Extract the (x, y) coordinate from the center of the cell holding the provided text.  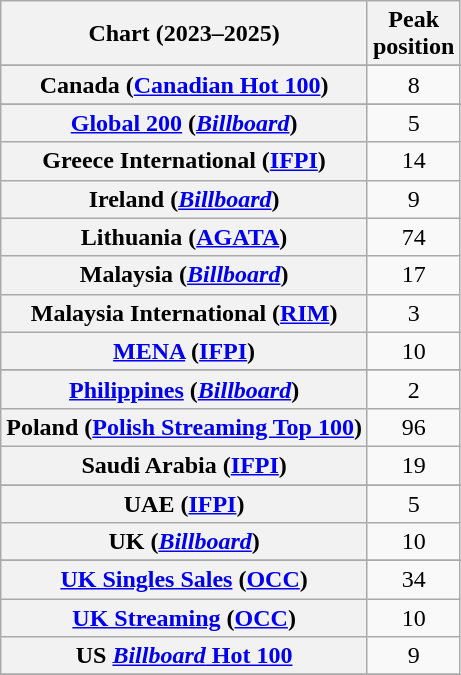
Chart (2023–2025) (184, 34)
Malaysia (Billboard) (184, 275)
2 (413, 389)
74 (413, 237)
UK Singles Sales (OCC) (184, 580)
Greece International (IFPI) (184, 161)
34 (413, 580)
Ireland (Billboard) (184, 199)
US Billboard Hot 100 (184, 656)
UK Streaming (OCC) (184, 618)
Saudi Arabia (IFPI) (184, 465)
Philippines (Billboard) (184, 389)
MENA (IFPI) (184, 351)
14 (413, 161)
Peakposition (413, 34)
Global 200 (Billboard) (184, 123)
Malaysia International (RIM) (184, 313)
8 (413, 85)
3 (413, 313)
Poland (Polish Streaming Top 100) (184, 427)
19 (413, 465)
UAE (IFPI) (184, 503)
96 (413, 427)
UK (Billboard) (184, 542)
17 (413, 275)
Lithuania (AGATA) (184, 237)
Canada (Canadian Hot 100) (184, 85)
